Locate the cell with the specified text and output its (X, Y) center coordinate. 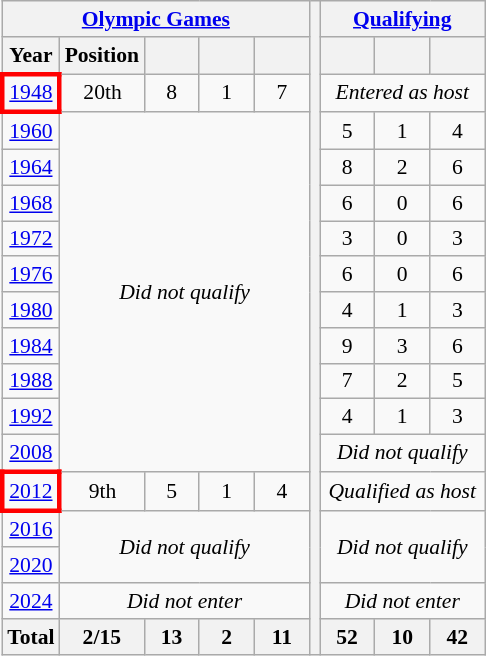
20th (102, 94)
42 (458, 637)
1992 (30, 417)
1980 (30, 310)
Olympic Games (156, 19)
Entered as host (402, 94)
1960 (30, 132)
1988 (30, 381)
Position (102, 56)
2016 (30, 528)
2020 (30, 566)
1964 (30, 168)
1984 (30, 346)
1976 (30, 275)
Year (30, 56)
1968 (30, 203)
2/15 (102, 637)
9th (102, 492)
1972 (30, 239)
1948 (30, 94)
52 (348, 637)
10 (402, 637)
Qualifying (402, 19)
2024 (30, 601)
11 (282, 637)
9 (348, 346)
2008 (30, 454)
13 (172, 637)
Qualified as host (402, 492)
Total (30, 637)
2012 (30, 492)
